Extract the (x, y) coordinate from the center of the cell holding the provided text.  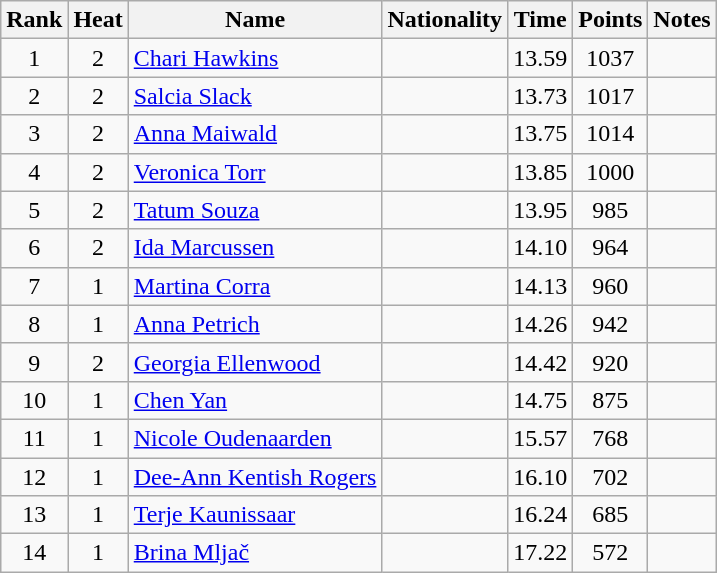
17.22 (540, 553)
875 (610, 400)
Notes (682, 20)
Chen Yan (255, 400)
4 (34, 172)
Brina Mljač (255, 553)
Ida Marcussen (255, 248)
14.75 (540, 400)
572 (610, 553)
5 (34, 210)
960 (610, 286)
985 (610, 210)
702 (610, 477)
Chari Hawkins (255, 58)
964 (610, 248)
13.95 (540, 210)
Tatum Souza (255, 210)
Points (610, 20)
13.73 (540, 96)
942 (610, 324)
Time (540, 20)
1037 (610, 58)
14 (34, 553)
Terje Kaunissaar (255, 515)
Anna Maiwald (255, 134)
3 (34, 134)
15.57 (540, 438)
Dee-Ann Kentish Rogers (255, 477)
10 (34, 400)
768 (610, 438)
1000 (610, 172)
14.13 (540, 286)
14.42 (540, 362)
13 (34, 515)
1014 (610, 134)
Name (255, 20)
Rank (34, 20)
14.26 (540, 324)
16.24 (540, 515)
12 (34, 477)
6 (34, 248)
13.75 (540, 134)
16.10 (540, 477)
13.59 (540, 58)
Anna Petrich (255, 324)
8 (34, 324)
Martina Corra (255, 286)
Veronica Torr (255, 172)
Nationality (445, 20)
7 (34, 286)
9 (34, 362)
Georgia Ellenwood (255, 362)
685 (610, 515)
13.85 (540, 172)
Salcia Slack (255, 96)
Nicole Oudenaarden (255, 438)
14.10 (540, 248)
Heat (98, 20)
920 (610, 362)
11 (34, 438)
1017 (610, 96)
